Return (x, y) of the center of cell containing provided text 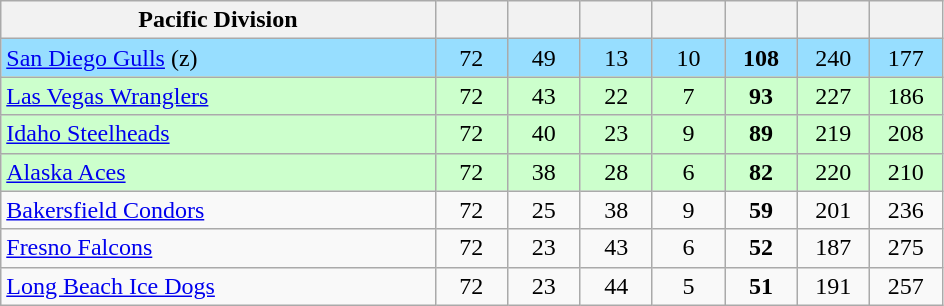
240 (833, 58)
210 (906, 172)
7 (688, 96)
187 (833, 248)
Idaho Steelheads (218, 134)
93 (761, 96)
191 (833, 286)
82 (761, 172)
44 (616, 286)
186 (906, 96)
208 (906, 134)
201 (833, 210)
220 (833, 172)
13 (616, 58)
5 (688, 286)
59 (761, 210)
219 (833, 134)
Fresno Falcons (218, 248)
89 (761, 134)
Bakersfield Condors (218, 210)
257 (906, 286)
Pacific Division (218, 20)
22 (616, 96)
275 (906, 248)
San Diego Gulls (z) (218, 58)
236 (906, 210)
52 (761, 248)
Alaska Aces (218, 172)
177 (906, 58)
28 (616, 172)
49 (544, 58)
25 (544, 210)
40 (544, 134)
51 (761, 286)
108 (761, 58)
227 (833, 96)
Las Vegas Wranglers (218, 96)
Long Beach Ice Dogs (218, 286)
10 (688, 58)
